Pinpoint the cell where the given text exists, returning its (x, y) midpoint coordinate. 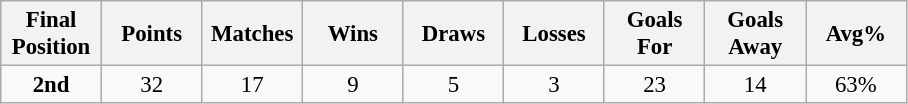
Avg% (856, 34)
14 (756, 85)
9 (354, 85)
Wins (354, 34)
17 (252, 85)
Goals Away (756, 34)
Final Position (52, 34)
32 (152, 85)
2nd (52, 85)
3 (554, 85)
5 (454, 85)
Points (152, 34)
23 (654, 85)
Goals For (654, 34)
Losses (554, 34)
Matches (252, 34)
63% (856, 85)
Draws (454, 34)
